Pinpoint the cell where the given text exists, returning its [X, Y] midpoint coordinate. 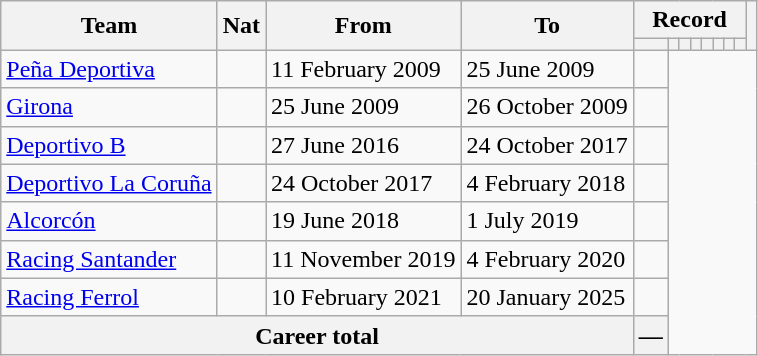
11 November 2019 [364, 259]
To [547, 26]
— [650, 335]
Deportivo B [109, 145]
19 June 2018 [364, 221]
Racing Santander [109, 259]
Nat [241, 26]
1 July 2019 [547, 221]
Deportivo La Coruña [109, 183]
Racing Ferrol [109, 297]
26 October 2009 [547, 107]
Career total [318, 335]
27 June 2016 [364, 145]
11 February 2009 [364, 69]
Team [109, 26]
4 February 2018 [547, 183]
10 February 2021 [364, 297]
Alcorcón [109, 221]
20 January 2025 [547, 297]
Girona [109, 107]
4 February 2020 [547, 259]
From [364, 26]
Peña Deportiva [109, 69]
Record [689, 20]
